Provide the (x, y) coordinate of the cell's center where the given text is located.  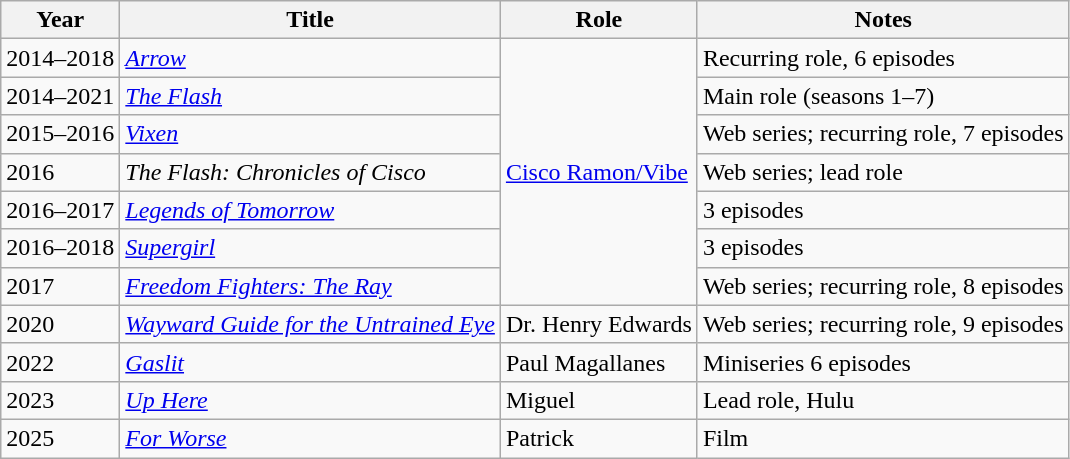
2020 (60, 324)
Up Here (310, 400)
Freedom Fighters: The Ray (310, 286)
Miniseries 6 episodes (883, 362)
Lead role, Hulu (883, 400)
Web series; recurring role, 9 episodes (883, 324)
2016 (60, 172)
Paul Magallanes (598, 362)
The Flash: Chronicles of Cisco (310, 172)
Web series; recurring role, 8 episodes (883, 286)
Notes (883, 20)
Film (883, 438)
2017 (60, 286)
2025 (60, 438)
2023 (60, 400)
2022 (60, 362)
Dr. Henry Edwards (598, 324)
Main role (seasons 1–7) (883, 96)
The Flash (310, 96)
Legends of Tomorrow (310, 210)
Recurring role, 6 episodes (883, 58)
2016–2017 (60, 210)
Role (598, 20)
For Worse (310, 438)
Year (60, 20)
Web series; recurring role, 7 episodes (883, 134)
Patrick (598, 438)
2015–2016 (60, 134)
2014–2018 (60, 58)
Supergirl (310, 248)
Cisco Ramon/Vibe (598, 172)
Miguel (598, 400)
Web series; lead role (883, 172)
Title (310, 20)
Gaslit (310, 362)
Vixen (310, 134)
2016–2018 (60, 248)
Wayward Guide for the Untrained Eye (310, 324)
2014–2021 (60, 96)
Arrow (310, 58)
